Pinpoint the cell where the given text exists, returning its (x, y) midpoint coordinate. 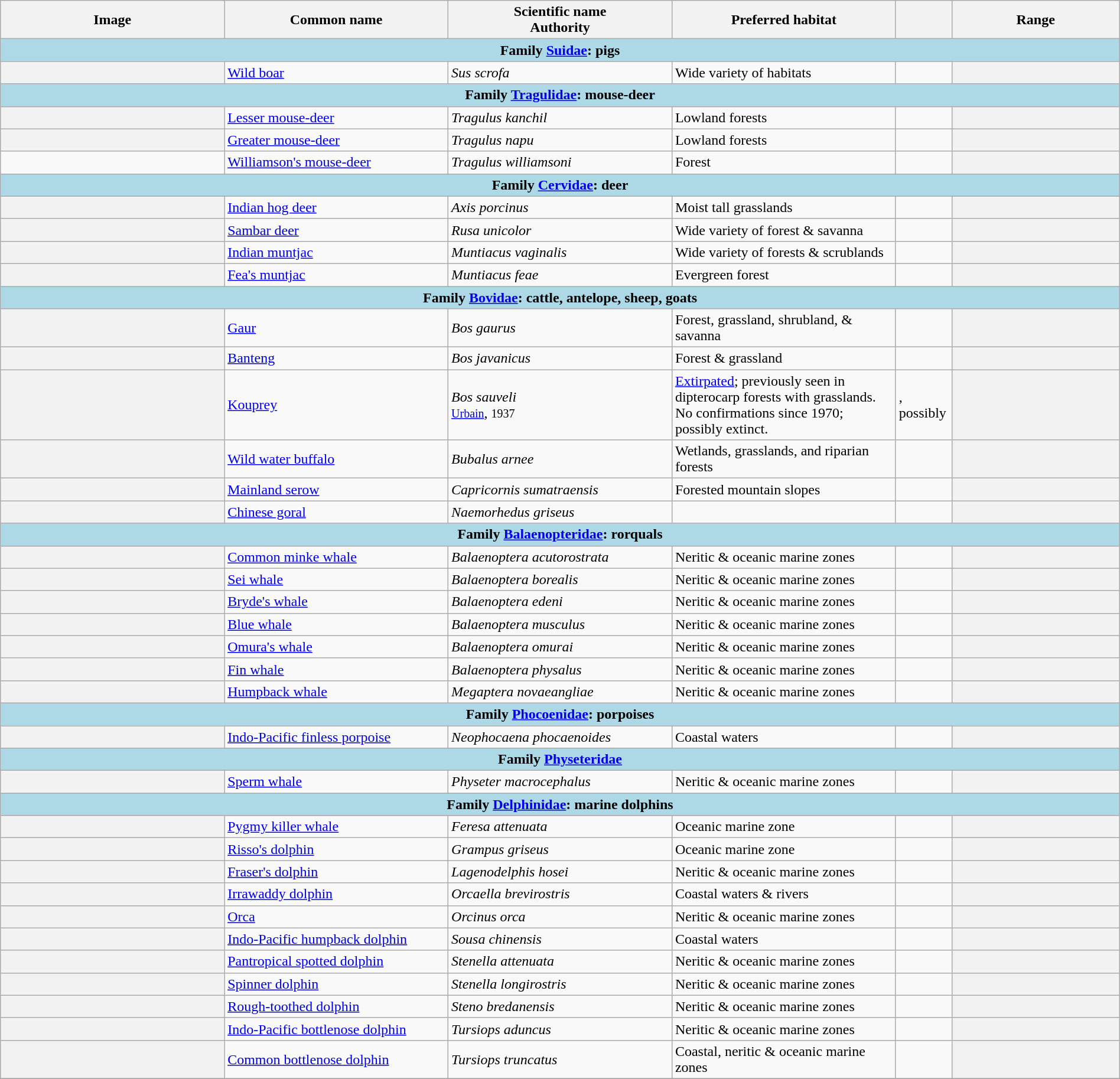
Muntiacus feae (560, 275)
Muntiacus vaginalis (560, 252)
Balaenoptera omurai (560, 647)
Balaenoptera borealis (560, 579)
Blue whale (337, 624)
Megaptera novaeangliae (560, 692)
Forest & grassland (783, 358)
Family Physeteridae (560, 759)
Banteng (337, 358)
Fin whale (337, 669)
Forest (783, 162)
Common bottlenose dolphin (337, 1060)
Spinner dolphin (337, 984)
Sperm whale (337, 782)
Sambar deer (337, 230)
Family Cervidae: deer (560, 185)
Tursiops truncatus (560, 1060)
Indian hog deer (337, 207)
Family Tragulidae: mouse-deer (560, 95)
Capricornis sumatraensis (560, 490)
Moist tall grasslands (783, 207)
Bubalus arnee (560, 459)
Extirpated; previously seen in dipterocarp forests with grasslands. No confirmations since 1970; possibly extinct. (783, 405)
Neophocaena phocaenoides (560, 736)
Family Balaenopteridae: rorquals (560, 534)
Humpback whale (337, 692)
Chinese goral (337, 512)
Wild water buffalo (337, 459)
Family Phocoenidae: porpoises (560, 714)
Fea's muntjac (337, 275)
Lesser mouse-deer (337, 118)
Tursiops aduncus (560, 1029)
Common name (337, 20)
Indo-Pacific finless porpoise (337, 736)
Axis porcinus (560, 207)
Indian muntjac (337, 252)
Gaur (337, 328)
Evergreen forest (783, 275)
Mainland serow (337, 490)
Forest, grassland, shrubland, & savanna (783, 328)
Williamson's mouse-deer (337, 162)
Family Delphinidae: marine dolphins (560, 804)
Bos sauveliUrbain, 1937 (560, 405)
Risso's dolphin (337, 849)
Bos gaurus (560, 328)
Orcaella brevirostris (560, 894)
Bryde's whale (337, 602)
Wetlands, grasslands, and riparian forests (783, 459)
Greater mouse-deer (337, 140)
Pygmy killer whale (337, 827)
Forested mountain slopes (783, 490)
Family Suidae: pigs (560, 50)
Omura's whale (337, 647)
Orca (337, 917)
Sus scrofa (560, 73)
Sousa chinensis (560, 939)
Family Bovidae: cattle, antelope, sheep, goats (560, 297)
Balaenoptera acutorostrata (560, 557)
Rusa unicolor (560, 230)
Image (112, 20)
Common minke whale (337, 557)
Range (1036, 20)
Tragulus kanchil (560, 118)
Bos javanicus (560, 358)
Physeter macrocephalus (560, 782)
Irrawaddy dolphin (337, 894)
Wide variety of habitats (783, 73)
Kouprey (337, 405)
Stenella longirostris (560, 984)
Wide variety of forest & savanna (783, 230)
Tragulus williamsoni (560, 162)
Fraser's dolphin (337, 872)
Tragulus napu (560, 140)
Coastal waters & rivers (783, 894)
Wide variety of forests & scrublands (783, 252)
Feresa attenuata (560, 827)
Coastal, neritic & oceanic marine zones (783, 1060)
Balaenoptera physalus (560, 669)
Indo-Pacific bottlenose dolphin (337, 1029)
Stenella attenuata (560, 961)
Naemorhedus griseus (560, 512)
Balaenoptera musculus (560, 624)
Sei whale (337, 579)
Orcinus orca (560, 917)
Wild boar (337, 73)
Balaenoptera edeni (560, 602)
Lagenodelphis hosei (560, 872)
, possibly (924, 405)
Preferred habitat (783, 20)
Pantropical spotted dolphin (337, 961)
Steno bredanensis (560, 1006)
Indo-Pacific humpback dolphin (337, 939)
Rough-toothed dolphin (337, 1006)
Grampus griseus (560, 849)
Scientific nameAuthority (560, 20)
